Pinpoint the cell where the given text exists, returning its [X, Y] midpoint coordinate. 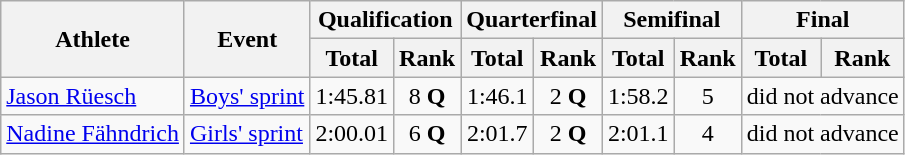
2:01.1 [638, 134]
4 [708, 134]
2:00.01 [352, 134]
Boys' sprint [246, 96]
8 Q [428, 96]
Nadine Fähndrich [93, 134]
1:46.1 [498, 96]
5 [708, 96]
Quarterfinal [532, 20]
Semifinal [672, 20]
Jason Rüesch [93, 96]
1:45.81 [352, 96]
Athlete [93, 39]
Final [822, 20]
6 Q [428, 134]
Girls' sprint [246, 134]
2:01.7 [498, 134]
Event [246, 39]
Qualification [386, 20]
1:58.2 [638, 96]
